Detect which cell encompasses the target text, then output its (X, Y) center coordinate. 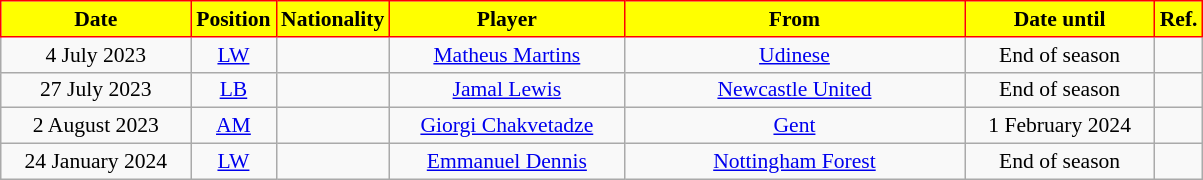
Newcastle United (794, 90)
Date (96, 19)
Udinese (794, 55)
Emmanuel Dennis (506, 162)
Matheus Martins (506, 55)
2 August 2023 (96, 126)
LB (234, 90)
Gent (794, 126)
Player (506, 19)
Position (234, 19)
Jamal Lewis (506, 90)
Date until (1060, 19)
AM (234, 126)
Giorgi Chakvetadze (506, 126)
Nottingham Forest (794, 162)
From (794, 19)
24 January 2024 (96, 162)
27 July 2023 (96, 90)
4 July 2023 (96, 55)
Ref. (1179, 19)
1 February 2024 (1060, 126)
Nationality (332, 19)
